Determine the [x, y] coordinate at the center of the cell enclosing the given text.  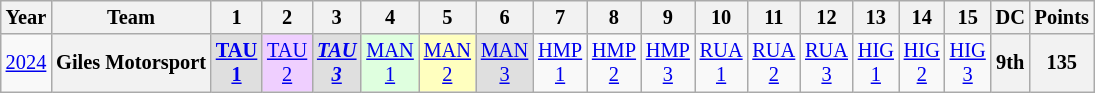
10 [722, 17]
HIG1 [876, 63]
12 [826, 17]
4 [390, 17]
MAN3 [504, 63]
RUA2 [774, 63]
HMP1 [560, 63]
Year [26, 17]
TAU3 [336, 63]
RUA3 [826, 63]
8 [614, 17]
9 [668, 17]
HMP3 [668, 63]
HMP2 [614, 63]
2024 [26, 63]
6 [504, 17]
HIG3 [968, 63]
HIG2 [922, 63]
TAU2 [287, 63]
DC [1010, 17]
9th [1010, 63]
13 [876, 17]
MAN1 [390, 63]
11 [774, 17]
135 [1062, 63]
1 [236, 17]
14 [922, 17]
5 [448, 17]
15 [968, 17]
Points [1062, 17]
7 [560, 17]
2 [287, 17]
RUA1 [722, 63]
Team [131, 17]
Giles Motorsport [131, 63]
3 [336, 17]
MAN2 [448, 63]
TAU1 [236, 63]
